Return the [x, y] coordinate for the center point of the cell that contains the specified text.  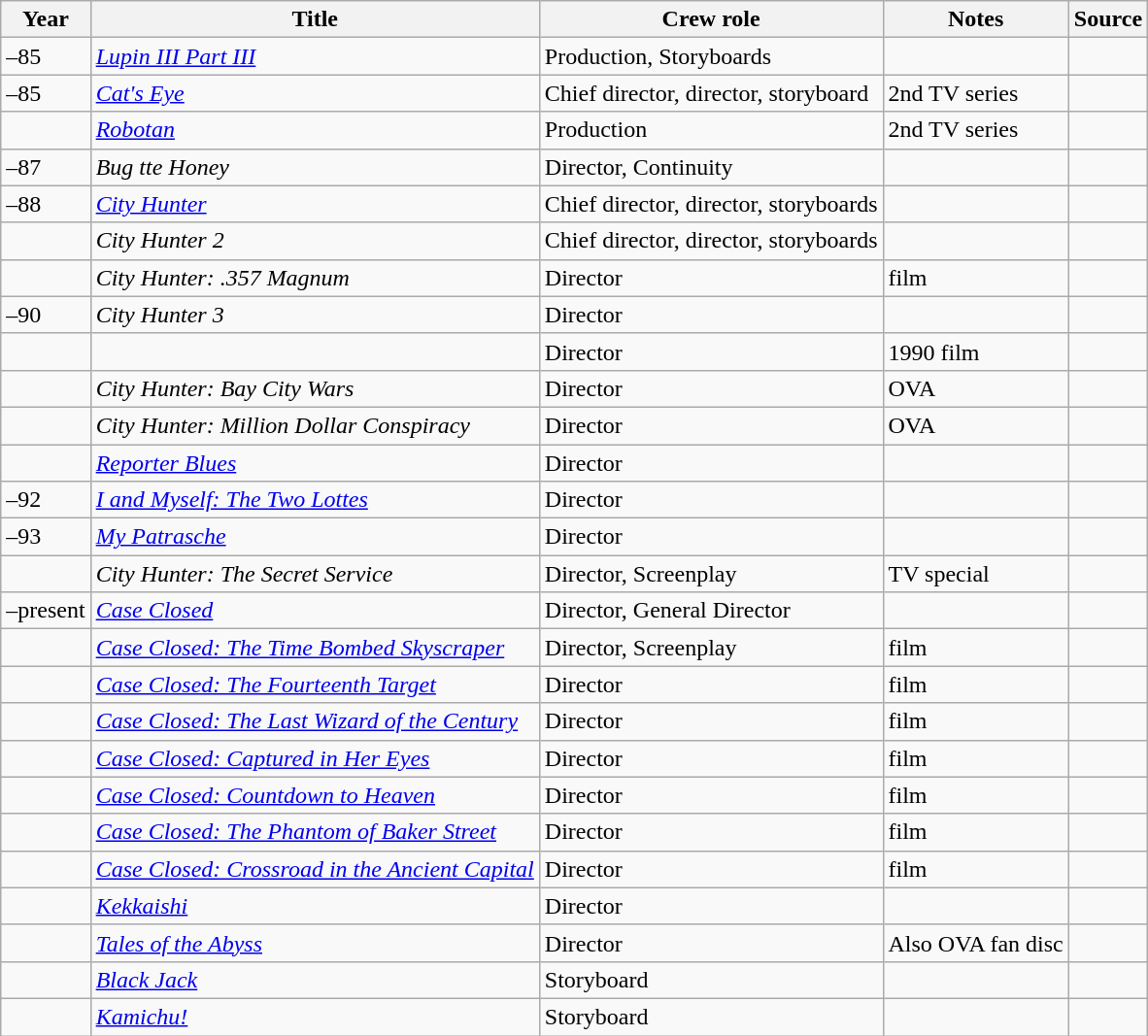
Case Closed [315, 611]
Case Closed: The Time Bombed Skyscraper [315, 648]
Robotan [315, 130]
City Hunter: Bay City Wars [315, 388]
City Hunter: Million Dollar Conspiracy [315, 425]
City Hunter 2 [315, 241]
Cat's Eye [315, 93]
Also OVA fan disc [975, 943]
Case Closed: The Phantom of Baker Street [315, 832]
Black Jack [315, 980]
City Hunter [315, 204]
My Patrasche [315, 537]
Year [46, 19]
Director, General Director [711, 611]
1990 film [975, 351]
Case Closed: The Last Wizard of the Century [315, 721]
Kekkaishi [315, 906]
City Hunter: The Secret Service [315, 574]
Lupin III Part III [315, 56]
Crew role [711, 19]
Reporter Blues [315, 463]
I and Myself: The Two Lottes [315, 500]
Bug tte Honey [315, 167]
–90 [46, 315]
–92 [46, 500]
Kamichu! [315, 1017]
–87 [46, 167]
–88 [46, 204]
City Hunter: .357 Magnum [315, 278]
City Hunter 3 [315, 315]
Production [711, 130]
Production, Storyboards [711, 56]
Title [315, 19]
Case Closed: The Fourteenth Target [315, 685]
–present [46, 611]
Case Closed: Captured in Her Eyes [315, 758]
TV special [975, 574]
Source [1107, 19]
Director, Continuity [711, 167]
Case Closed: Countdown to Heaven [315, 795]
Notes [975, 19]
–93 [46, 537]
Case Closed: Crossroad in the Ancient Capital [315, 869]
Chief director, director, storyboard [711, 93]
Tales of the Abyss [315, 943]
